Return the (x, y) coordinate for the center point of the cell that contains the specified text.  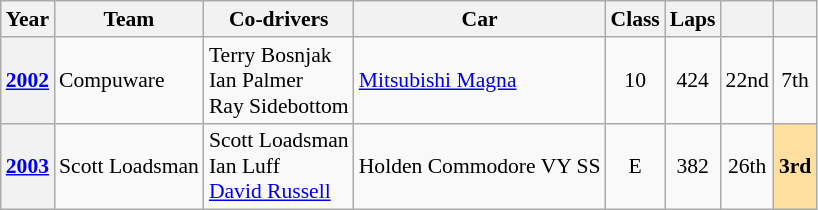
Mitsubishi Magna (480, 80)
7th (796, 80)
3rd (796, 166)
Scott Loadsman Ian Luff David Russell (279, 166)
Year (28, 19)
22nd (748, 80)
Terry Bosnjak Ian Palmer Ray Sidebottom (279, 80)
2002 (28, 80)
382 (693, 166)
Co-drivers (279, 19)
Compuware (129, 80)
26th (748, 166)
Team (129, 19)
424 (693, 80)
Class (634, 19)
Laps (693, 19)
Car (480, 19)
Holden Commodore VY SS (480, 166)
Scott Loadsman (129, 166)
10 (634, 80)
E (634, 166)
2003 (28, 166)
